Output the [x, y] coordinate of the center of the cell containing the given text.  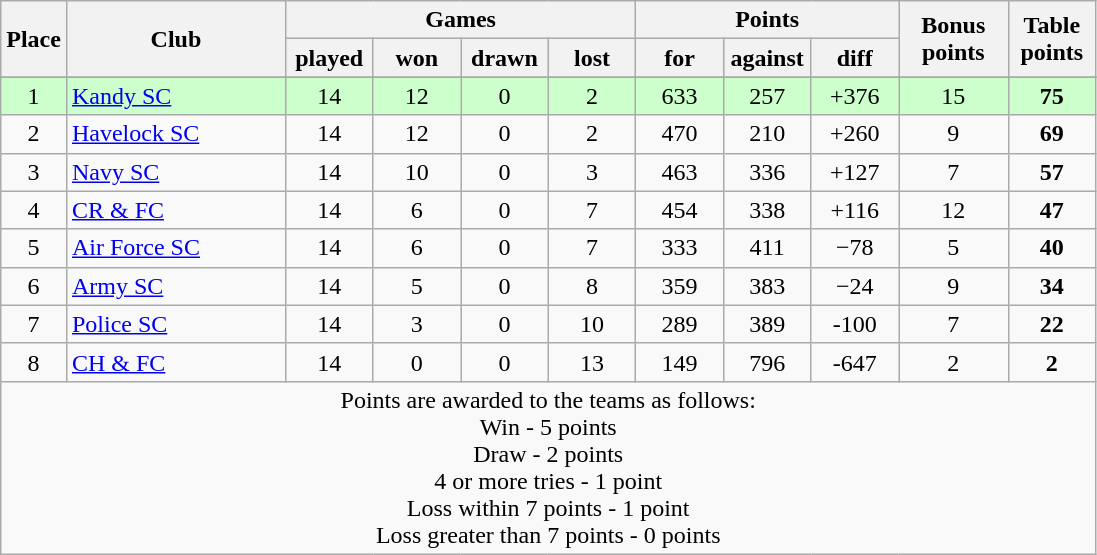
411 [767, 248]
drawn [505, 58]
Tablepoints [1052, 39]
Navy SC [176, 172]
won [417, 58]
389 [767, 324]
-647 [855, 362]
+116 [855, 210]
210 [767, 134]
257 [767, 96]
149 [680, 362]
diff [855, 58]
463 [680, 172]
+376 [855, 96]
+260 [855, 134]
47 [1052, 210]
Points [768, 20]
359 [680, 286]
Club [176, 39]
338 [767, 210]
played [329, 58]
CH & FC [176, 362]
34 [1052, 286]
289 [680, 324]
Air Force SC [176, 248]
Police SC [176, 324]
against [767, 58]
CR & FC [176, 210]
1 [34, 96]
-100 [855, 324]
15 [954, 96]
470 [680, 134]
for [680, 58]
383 [767, 286]
lost [592, 58]
796 [767, 362]
13 [592, 362]
Havelock SC [176, 134]
633 [680, 96]
Place [34, 39]
336 [767, 172]
4 [34, 210]
−24 [855, 286]
333 [680, 248]
Kandy SC [176, 96]
Army SC [176, 286]
Bonuspoints [954, 39]
40 [1052, 248]
22 [1052, 324]
Games [460, 20]
69 [1052, 134]
−78 [855, 248]
57 [1052, 172]
75 [1052, 96]
454 [680, 210]
+127 [855, 172]
